Extract the (X, Y) coordinate from the center of the cell holding the provided text.  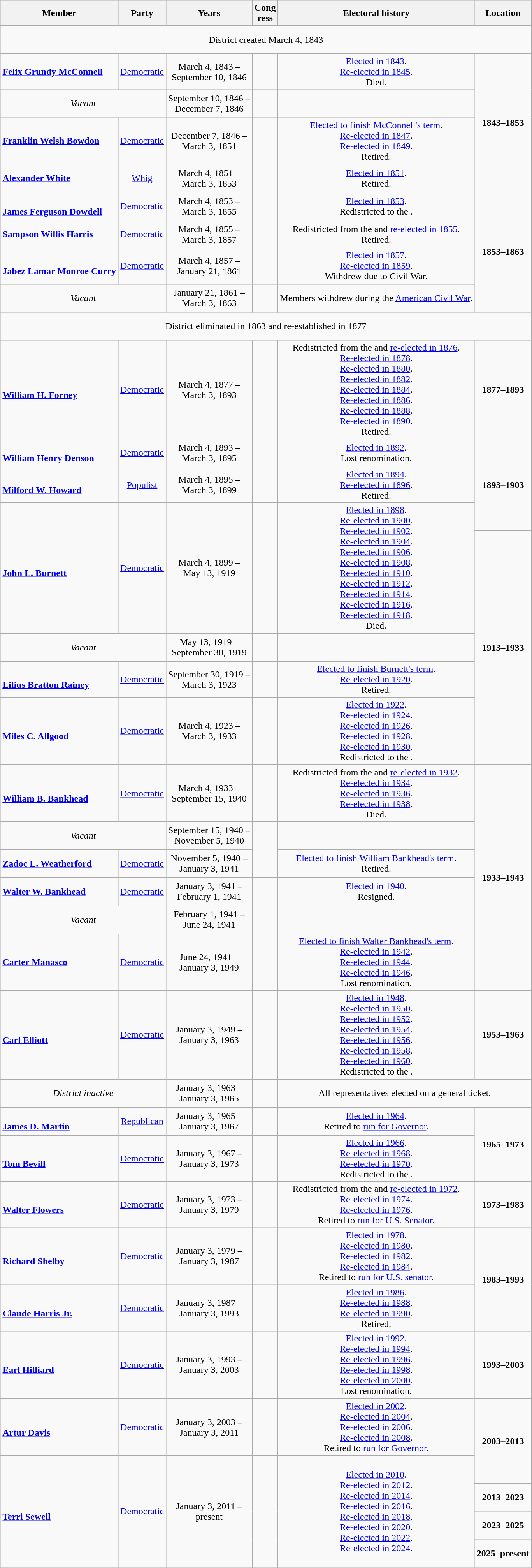
Felix Grundy McConnell (59, 72)
Milford W. Howard (59, 485)
William H. Forney (59, 389)
Republican (142, 1121)
Terri Sewell (59, 1512)
Congress (265, 13)
March 4, 1851 –March 3, 1853 (209, 178)
Claude Harris Jr. (59, 1308)
March 4, 1853 –March 3, 1855 (209, 206)
Elected in 1940.Resigned. (376, 891)
January 3, 2003 –January 3, 2011 (209, 1427)
November 5, 1940 –January 3, 1941 (209, 863)
Party (142, 13)
January 3, 1967 –January 3, 1973 (209, 1158)
September 30, 1919 –March 3, 1923 (209, 679)
January 3, 1979 –January 3, 1987 (209, 1256)
Franklin Welsh Bowdon (59, 141)
February 1, 1941 –June 24, 1941 (209, 920)
Tom Bevill (59, 1158)
Carl Elliott (59, 1034)
Elected to finish Burnett's term.Re-elected in 1920.Retired. (376, 679)
December 7, 1846 –March 3, 1851 (209, 141)
1983–1993 (503, 1280)
District created March 4, 1843 (266, 40)
January 3, 1987 –January 3, 1993 (209, 1308)
Miles C. Allgood (59, 731)
District eliminated in 1863 and re-established in 1877 (266, 326)
Earl Hilliard (59, 1365)
Elected to finish McConnell's term.Re-elected in 1847.Re-elected in 1849.Retired. (376, 141)
Electoral history (376, 13)
Member (59, 13)
Elected to finish William Bankhead's term.Retired. (376, 863)
1933–1943 (503, 877)
January 3, 1963 –January 3, 1965 (209, 1093)
June 24, 1941 –January 3, 1949 (209, 962)
Elected in 1986.Re-elected in 1988.Re-elected in 1990.Retired. (376, 1308)
Elected in 1843.Re-elected in 1845.Died. (376, 72)
March 4, 1843 –September 10, 1846 (209, 72)
Lilius Bratton Rainey (59, 679)
January 3, 1965 –January 3, 1967 (209, 1121)
2003–2013 (503, 1441)
1853–1863 (503, 252)
Elected in 1964.Retired to run for Governor. (376, 1121)
1973–1983 (503, 1205)
William B. Bankhead (59, 793)
January 3, 1949 –January 3, 1963 (209, 1034)
March 4, 1893 –March 3, 1895 (209, 453)
March 4, 1877 –March 3, 1893 (209, 389)
Elected in 1894.Re-elected in 1896.Retired. (376, 485)
Redistricted from the and re-elected in 1855.Retired. (376, 234)
William Henry Denson (59, 453)
March 4, 1857 –January 21, 1861 (209, 266)
1953–1963 (503, 1034)
March 4, 1899 –May 13, 1919 (209, 568)
September 10, 1846 –December 7, 1846 (209, 104)
Elected in 1978.Re-elected in 1980.Re-elected in 1982.Re-elected in 1984.Retired to run for U.S. senator. (376, 1256)
James Ferguson Dowdell (59, 206)
Sampson Willis Harris (59, 234)
Richard Shelby (59, 1256)
Location (503, 13)
1877–1893 (503, 389)
2013–2023 (503, 1498)
Zadoc L. Weatherford (59, 863)
January 21, 1861 –March 3, 1863 (209, 298)
Elected in 2010.Re-elected in 2012.Re-elected in 2014.Re-elected in 2016.Re-elected in 2018.Re-elected in 2020.Re-elected in 2022.Re-elected in 2024. (376, 1512)
Elected in 1851.Retired. (376, 178)
Elected in 1857.Re-elected in 1859.Withdrew due to Civil War. (376, 266)
Elected to finish Walter Bankhead's term.Re-elected in 1942.Re-elected in 1944.Re-elected in 1946.Lost renomination. (376, 962)
1893–1903 (503, 485)
Walter Flowers (59, 1205)
Carter Manasco (59, 962)
Artur Davis (59, 1427)
1843–1853 (503, 123)
January 3, 1973 –January 3, 1979 (209, 1205)
January 3, 1941 –February 1, 1941 (209, 891)
Elected in 1922.Re-elected in 1924.Re-elected in 1926.Re-elected in 1928.Re-elected in 1930.Redistricted to the . (376, 731)
Years (209, 13)
March 4, 1855 –March 3, 1857 (209, 234)
James D. Martin (59, 1121)
March 4, 1933 –September 15, 1940 (209, 793)
District inactive (83, 1093)
Elected in 1992.Re-elected in 1994.Re-elected in 1996.Re-elected in 1998.Re-elected in 2000.Lost renomination. (376, 1365)
Redistricted from the and re-elected in 1972.Re-elected in 1974.Re-elected in 1976.Retired to run for U.S. Senator. (376, 1205)
January 3, 2011 –present (209, 1512)
Walter W. Bankhead (59, 891)
Alexander White (59, 178)
Redistricted from the and re-elected in 1932.Re-elected in 1934.Re-elected in 1936.Re-elected in 1938.Died. (376, 793)
Jabez Lamar Monroe Curry (59, 266)
1913–1933 (503, 648)
Populist (142, 485)
Elected in 1892.Lost renomination. (376, 453)
September 15, 1940 –November 5, 1940 (209, 835)
1965–1973 (503, 1144)
March 4, 1923 –March 3, 1933 (209, 731)
All representatives elected on a general ticket. (405, 1093)
Elected in 2002.Re-elected in 2004.Re-elected in 2006.Re-elected in 2008.Retired to run for Governor. (376, 1427)
Elected in 1966.Re-elected in 1968.Re-elected in 1970.Redistricted to the . (376, 1158)
January 3, 1993 –January 3, 2003 (209, 1365)
1993–2003 (503, 1365)
John L. Burnett (59, 568)
March 4, 1895 –March 3, 1899 (209, 485)
Members withdrew during the American Civil War. (376, 298)
Elected in 1853.Redistricted to the . (376, 206)
2025–present (503, 1554)
Whig (142, 178)
2023–2025 (503, 1526)
May 13, 1919 –September 30, 1919 (209, 647)
